Return the [X, Y] coordinate for the center point of the cell that contains the specified text.  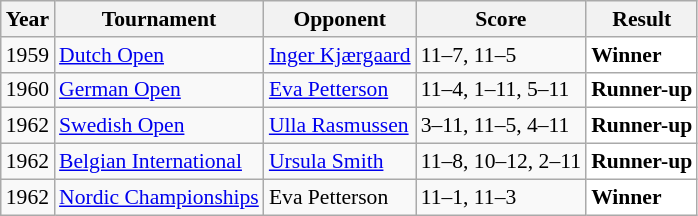
11–1, 11–3 [501, 197]
Dutch Open [159, 55]
Belgian International [159, 162]
Swedish Open [159, 126]
Nordic Championships [159, 197]
11–8, 10–12, 2–11 [501, 162]
German Open [159, 90]
Opponent [340, 19]
Ulla Rasmussen [340, 126]
Score [501, 19]
11–4, 1–11, 5–11 [501, 90]
Ursula Smith [340, 162]
3–11, 11–5, 4–11 [501, 126]
Tournament [159, 19]
11–7, 11–5 [501, 55]
Year [28, 19]
Result [642, 19]
Inger Kjærgaard [340, 55]
1960 [28, 90]
1959 [28, 55]
